Output the [x, y] coordinate of the center of the cell containing the given text.  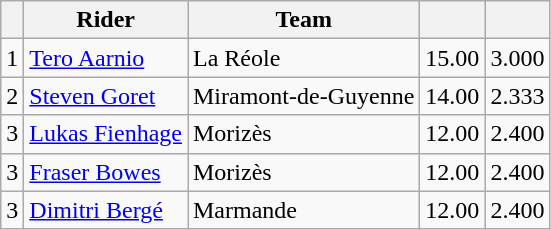
Lukas Fienhage [106, 134]
14.00 [452, 96]
2 [12, 96]
Marmande [304, 210]
1 [12, 58]
Dimitri Bergé [106, 210]
Rider [106, 20]
Fraser Bowes [106, 172]
3.000 [518, 58]
Tero Aarnio [106, 58]
2.333 [518, 96]
Team [304, 20]
15.00 [452, 58]
Miramont-de-Guyenne [304, 96]
Steven Goret [106, 96]
La Réole [304, 58]
